For the text-containing cell, return its midpoint in [X, Y] coordinate format. 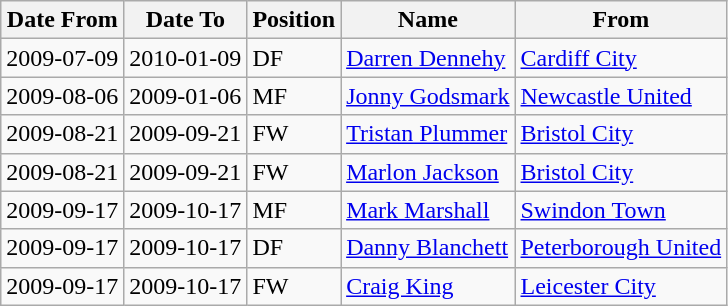
Peterborough United [621, 248]
Tristan Plummer [428, 134]
Jonny Godsmark [428, 96]
Name [428, 20]
Cardiff City [621, 58]
From [621, 20]
Date To [186, 20]
Newcastle United [621, 96]
Craig King [428, 286]
Leicester City [621, 286]
2010-01-09 [186, 58]
Darren Dennehy [428, 58]
Marlon Jackson [428, 172]
2009-08-06 [62, 96]
Position [294, 20]
2009-01-06 [186, 96]
2009-07-09 [62, 58]
Danny Blanchett [428, 248]
Date From [62, 20]
Mark Marshall [428, 210]
Swindon Town [621, 210]
